Identify which cell holds the provided text, then report its (X, Y) central coordinate. 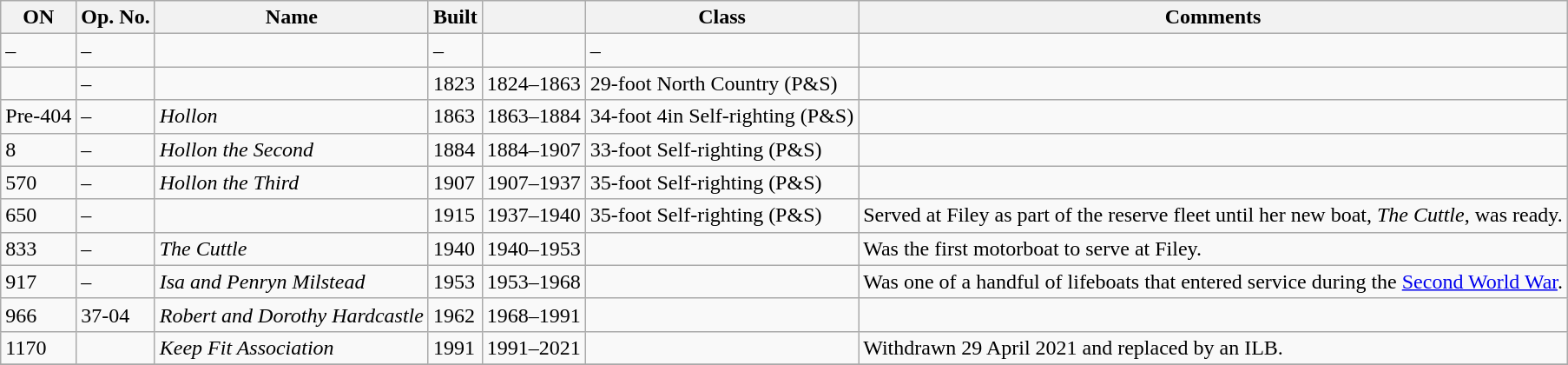
570 (38, 182)
1907–1937 (533, 182)
Robert and Dorothy Hardcastle (292, 315)
Pre-404 (38, 116)
1915 (455, 216)
1863 (455, 116)
1937–1940 (533, 216)
1884–1907 (533, 149)
Keep Fit Association (292, 348)
1823 (455, 83)
ON (38, 17)
37-04 (115, 315)
833 (38, 249)
Served at Filey as part of the reserve fleet until her new boat, The Cuttle, was ready. (1214, 216)
1940 (455, 249)
Comments (1214, 17)
1991 (455, 348)
Hollon the Second (292, 149)
966 (38, 315)
Withdrawn 29 April 2021 and replaced by an ILB. (1214, 348)
1991–2021 (533, 348)
Hollon the Third (292, 182)
650 (38, 216)
1907 (455, 182)
1962 (455, 315)
Isa and Penryn Milstead (292, 282)
917 (38, 282)
The Cuttle (292, 249)
33-foot Self-righting (P&S) (721, 149)
34-foot 4in Self-righting (P&S) (721, 116)
1968–1991 (533, 315)
Class (721, 17)
Op. No. (115, 17)
Built (455, 17)
1863–1884 (533, 116)
29-foot North Country (P&S) (721, 83)
1170 (38, 348)
1940–1953 (533, 249)
8 (38, 149)
1884 (455, 149)
Hollon (292, 116)
1824–1863 (533, 83)
Was one of a handful of lifeboats that entered service during the Second World War. (1214, 282)
1953–1968 (533, 282)
Name (292, 17)
Was the first motorboat to serve at Filey. (1214, 249)
1953 (455, 282)
